Capture the cell that displays the provided text and extract its (X, Y) central coordinate. 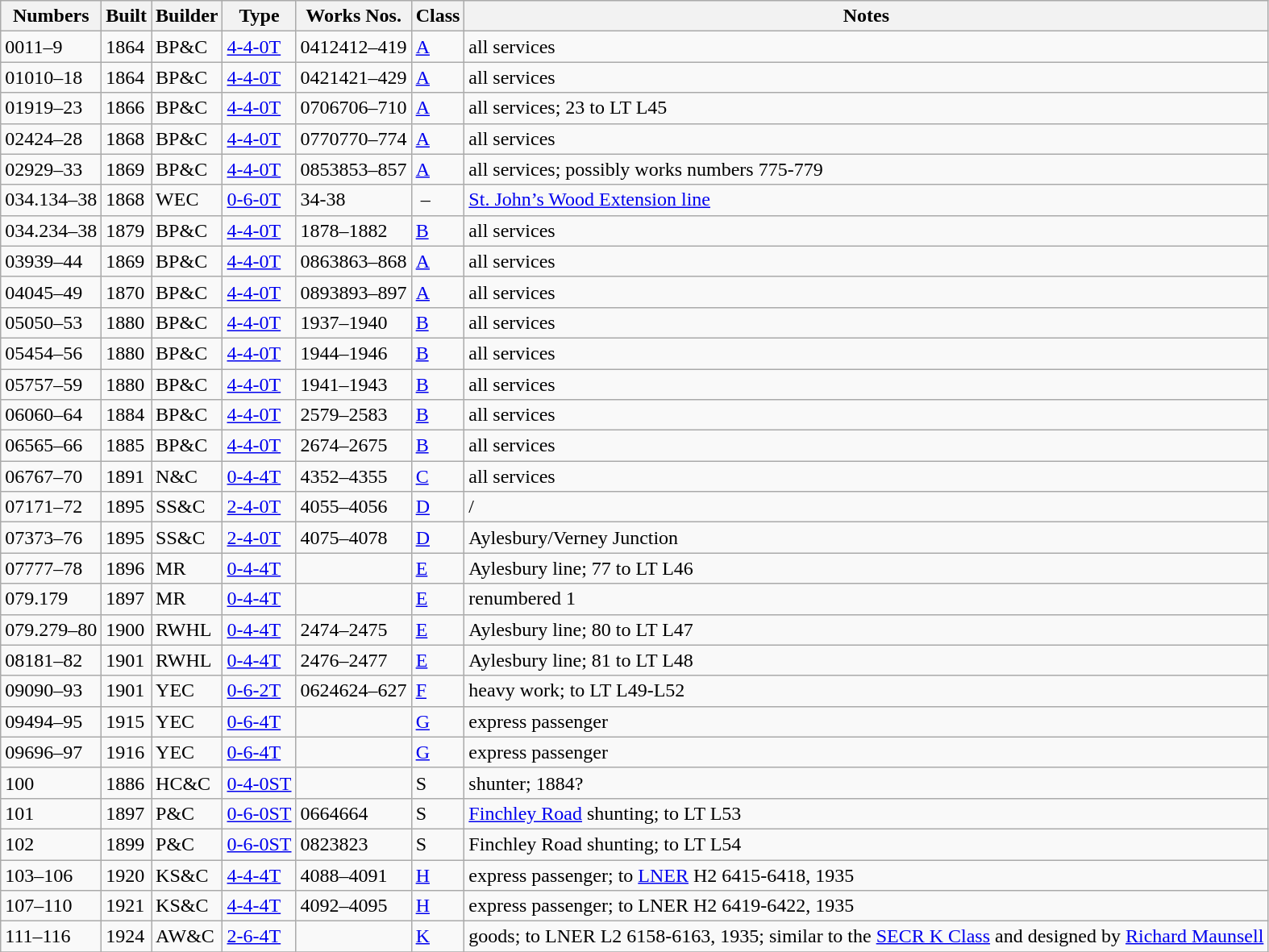
1937–1940 (353, 322)
102 (52, 844)
07373–76 (52, 538)
Aylesbury line; 81 to LT L48 (866, 660)
express passenger; to LNER H2 6415-6418, 1935 (866, 875)
05050–53 (52, 322)
heavy work; to LT L49-L52 (866, 691)
HC&C (187, 783)
0893893–897 (353, 292)
1879 (127, 231)
07777–78 (52, 568)
0823823 (353, 844)
2674–2675 (353, 446)
express passenger; to LNER H2 6419-6422, 1935 (866, 906)
034.134–38 (52, 200)
100 (52, 783)
F (438, 691)
WEC (187, 200)
1915 (127, 721)
all services; 23 to LT L45 (866, 108)
1891 (127, 476)
0421421–429 (353, 77)
01919–23 (52, 108)
/ (866, 507)
Aylesbury line; 77 to LT L46 (866, 568)
0853853–857 (353, 169)
09494–95 (52, 721)
2474–2475 (353, 630)
0770770–774 (353, 139)
06565–66 (52, 446)
03939–44 (52, 261)
1944–1946 (353, 353)
1896 (127, 568)
103–106 (52, 875)
Builder (187, 16)
1870 (127, 292)
C (438, 476)
05757–59 (52, 385)
1899 (127, 844)
shunter; 1884? (866, 783)
N&C (187, 476)
01010–18 (52, 77)
1886 (127, 783)
0-6-0T (260, 200)
2-6-4T (260, 937)
Aylesbury line; 80 to LT L47 (866, 630)
Aylesbury/Verney Junction (866, 538)
1920 (127, 875)
1866 (127, 108)
107–110 (52, 906)
Built (127, 16)
0011–9 (52, 47)
4075–4078 (353, 538)
1878–1882 (353, 231)
1885 (127, 446)
0624624–627 (353, 691)
Class (438, 16)
– (438, 200)
101 (52, 813)
1941–1943 (353, 385)
St. John’s Wood Extension line (866, 200)
111–116 (52, 937)
all services; possibly works numbers 775-779 (866, 169)
0-6-2T (260, 691)
0412412–419 (353, 47)
0706706–710 (353, 108)
2579–2583 (353, 415)
0-4-0ST (260, 783)
1921 (127, 906)
09696–97 (52, 752)
1924 (127, 937)
2476–2477 (353, 660)
Finchley Road shunting; to LT L54 (866, 844)
06060–64 (52, 415)
05454–56 (52, 353)
34-38 (353, 200)
Finchley Road shunting; to LT L53 (866, 813)
034.234–38 (52, 231)
AW&C (187, 937)
0863863–868 (353, 261)
1900 (127, 630)
4092–4095 (353, 906)
079.279–80 (52, 630)
079.179 (52, 599)
08181–82 (52, 660)
Numbers (52, 16)
Works Nos. (353, 16)
1884 (127, 415)
4055–4056 (353, 507)
renumbered 1 (866, 599)
Type (260, 16)
1916 (127, 752)
04045–49 (52, 292)
0664664 (353, 813)
4088–4091 (353, 875)
goods; to LNER L2 6158-6163, 1935; similar to the SECR K Class and designed by Richard Maunsell (866, 937)
Notes (866, 16)
K (438, 937)
06767–70 (52, 476)
4352–4355 (353, 476)
02424–28 (52, 139)
02929–33 (52, 169)
07171–72 (52, 507)
09090–93 (52, 691)
